Locate the cell with the specified text and output its (X, Y) center coordinate. 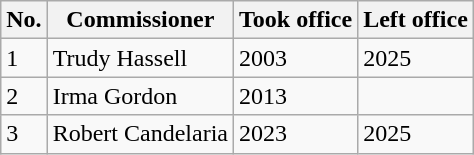
2013 (295, 96)
Commissioner (140, 20)
No. (24, 20)
2023 (295, 134)
Trudy Hassell (140, 58)
2 (24, 96)
2003 (295, 58)
1 (24, 58)
Irma Gordon (140, 96)
Robert Candelaria (140, 134)
3 (24, 134)
Took office (295, 20)
Left office (416, 20)
